For the text-containing cell, return its midpoint in [X, Y] coordinate format. 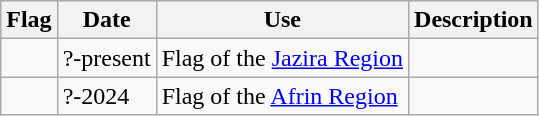
Flag of the Afrin Region [282, 96]
Description [474, 20]
Flag [29, 20]
?-present [106, 58]
?-2024 [106, 96]
Date [106, 20]
Flag of the Jazira Region [282, 58]
Use [282, 20]
